Output the [x, y] coordinate of the center of the cell containing the given text.  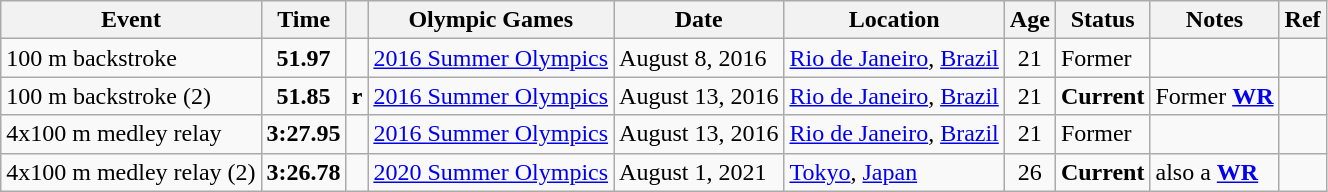
August 8, 2016 [699, 58]
Notes [1214, 20]
Ref [1302, 20]
Event [131, 20]
3:27.95 [304, 134]
100 m backstroke (2) [131, 96]
Former WR [1214, 96]
26 [1030, 172]
4x100 m medley relay (2) [131, 172]
also a WR [1214, 172]
3:26.78 [304, 172]
August 1, 2021 [699, 172]
Status [1102, 20]
100 m backstroke [131, 58]
Time [304, 20]
Olympic Games [491, 20]
Location [894, 20]
r [357, 96]
51.85 [304, 96]
51.97 [304, 58]
Age [1030, 20]
4x100 m medley relay [131, 134]
Tokyo, Japan [894, 172]
Date [699, 20]
2020 Summer Olympics [491, 172]
